Provide the [x, y] coordinate of the cell's center where the given text is located.  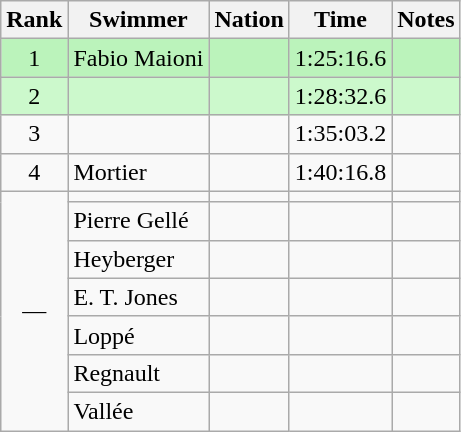
Time [340, 20]
1:35:03.2 [340, 134]
Fabio Maioni [138, 58]
Pierre Gellé [138, 221]
1:28:32.6 [340, 96]
Heyberger [138, 259]
4 [34, 172]
Swimmer [138, 20]
Loppé [138, 335]
Notes [426, 20]
Nation [249, 20]
1:40:16.8 [340, 172]
— [34, 310]
Rank [34, 20]
1 [34, 58]
Mortier [138, 172]
Regnault [138, 373]
Vallée [138, 411]
1:25:16.6 [340, 58]
E. T. Jones [138, 297]
3 [34, 134]
2 [34, 96]
